Output the (X, Y) coordinate of the center of the cell containing the given text.  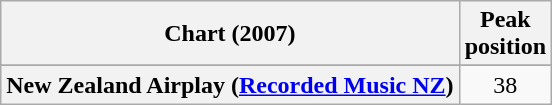
Peakposition (505, 34)
38 (505, 85)
Chart (2007) (230, 34)
New Zealand Airplay (Recorded Music NZ) (230, 85)
